Return [x, y] of the center of cell containing provided text 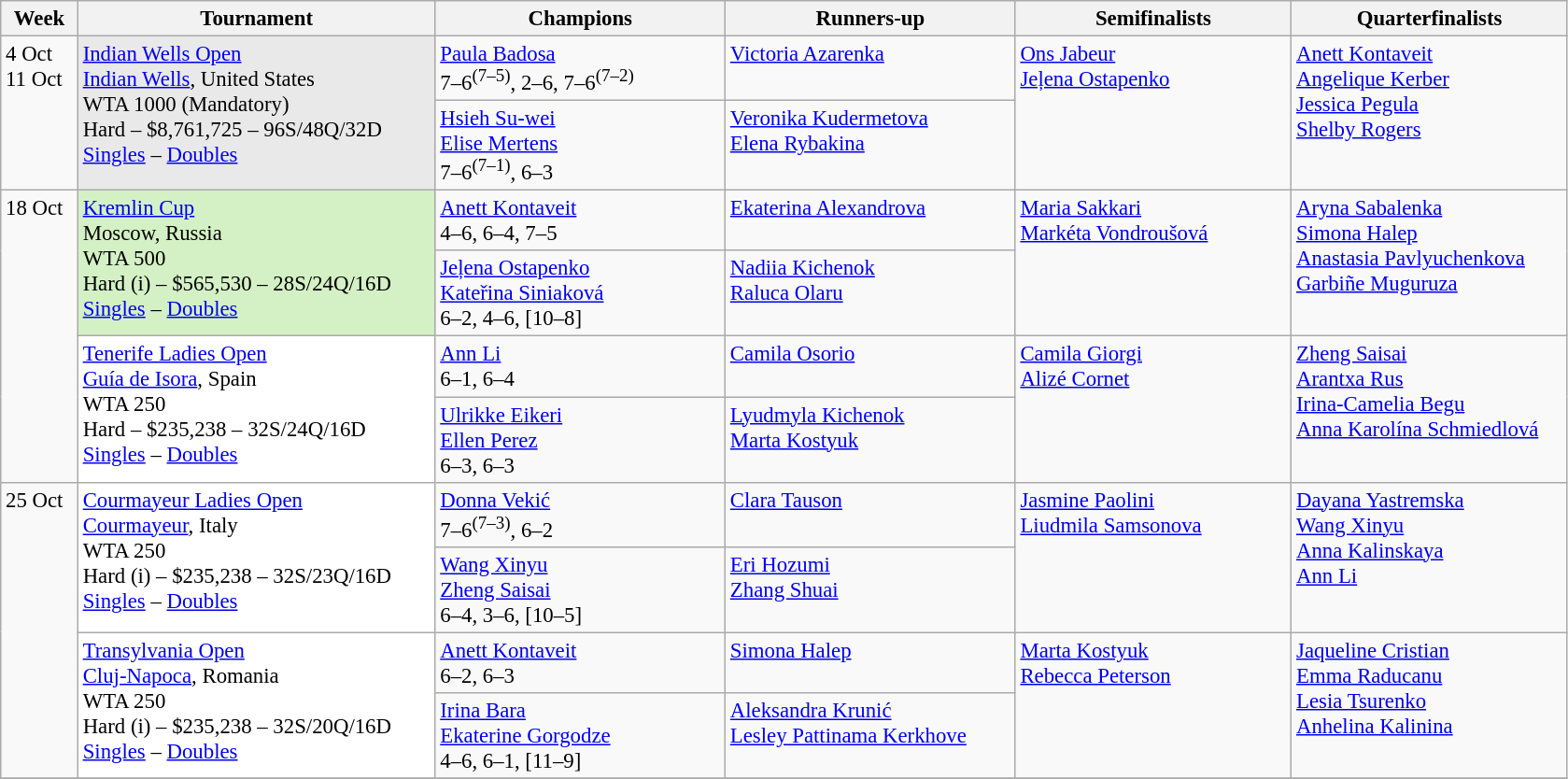
Indian Wells Open Indian Wells, United StatesWTA 1000 (Mandatory)Hard – $8,761,725 – 96S/48Q/32D Singles – Doubles [256, 114]
Nadiia Kichenok Raluca Olaru [870, 293]
Marta Kostyuk Rebecca Peterson [1153, 705]
18 Oct [39, 336]
Clara Tauson [870, 514]
Eri Hozumi Zhang Shuai [870, 589]
Victoria Azarenka [870, 69]
Ekaterina Alexandrova [870, 220]
Donna Vekić 7–6(7–3), 6–2 [581, 514]
Ulrikke Eikeri Ellen Perez 6–3, 6–3 [581, 440]
Hsieh Su-wei Elise Mertens 7–6(7–1), 6–3 [581, 146]
Jasmine Paolini Liudmila Samsonova [1153, 557]
Kremlin Cup Moscow, RussiaWTA 500Hard (i) – $565,530 – 28S/24Q/16D Singles – Doubles [256, 263]
Veronika Kudermetova Elena Rybakina [870, 146]
Paula Badosa 7–6(7–5), 2–6, 7–6(7–2) [581, 69]
Ons Jabeur Jeļena Ostapenko [1153, 114]
Zheng Saisai Arantxa Rus Irina-Camelia Begu Anna Karolína Schmiedlová [1430, 409]
4 Oct 11 Oct [39, 114]
Camila Giorgi Alizé Cornet [1153, 409]
Wang Xinyu Zheng Saisai 6–4, 3–6, [10–5] [581, 589]
Anett Kontaveit 6–2, 6–3 [581, 663]
Dayana Yastremska Wang Xinyu Anna Kalinskaya Ann Li [1430, 557]
Courmayeur Ladies Open Courmayeur, ItalyWTA 250Hard (i) – $235,238 – 32S/23Q/16D Singles – Doubles [256, 557]
Anett Kontaveit 4–6, 6–4, 7–5 [581, 220]
Simona Halep [870, 663]
Tenerife Ladies Open Guía de Isora, SpainWTA 250Hard – $235,238 – 32S/24Q/16D Singles – Doubles [256, 409]
Jeļena Ostapenko Kateřina Siniaková 6–2, 4–6, [10–8] [581, 293]
Week [39, 19]
Transylvania Open Cluj-Napoca, RomaniaWTA 250Hard (i) – $235,238 – 32S/20Q/16D Singles – Doubles [256, 705]
Ann Li 6–1, 6–4 [581, 366]
Lyudmyla Kichenok Marta Kostyuk [870, 440]
Semifinalists [1153, 19]
Quarterfinalists [1430, 19]
Tournament [256, 19]
Runners-up [870, 19]
Aleksandra Krunić Lesley Pattinama Kerkhove [870, 736]
Aryna Sabalenka Simona Halep Anastasia Pavlyuchenkova Garbiñe Muguruza [1430, 263]
Irina Bara Ekaterine Gorgodze 4–6, 6–1, [11–9] [581, 736]
Anett Kontaveit Angelique Kerber Jessica Pegula Shelby Rogers [1430, 114]
Camila Osorio [870, 366]
Jaqueline Cristian Emma Raducanu Lesia Tsurenko Anhelina Kalinina [1430, 705]
25 Oct [39, 630]
Champions [581, 19]
Maria Sakkari Markéta Vondroušová [1153, 263]
